Capture the cell that displays the provided text and extract its (X, Y) central coordinate. 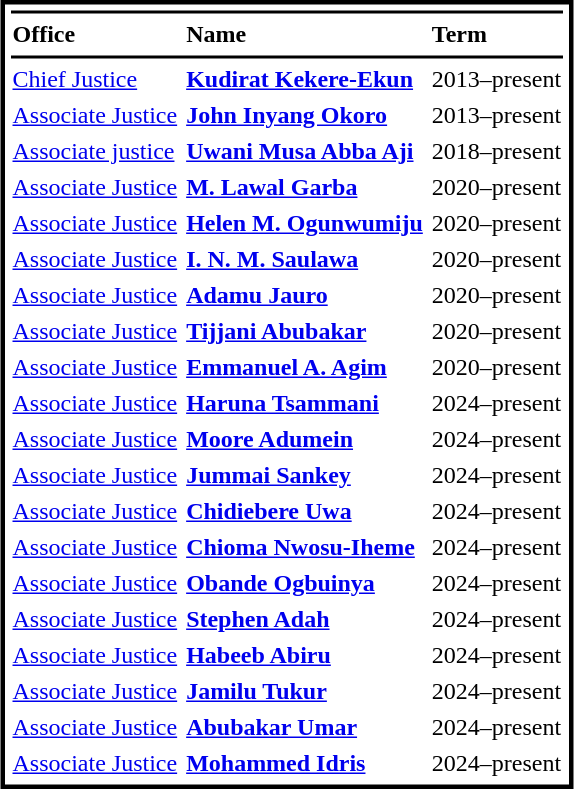
Mohammed Idris (305, 763)
Emmanuel A. Agim (305, 367)
2018–present (496, 151)
Jamilu Tukur (305, 691)
Stephen Adah (305, 619)
Helen M. Ogunwumiju (305, 223)
Jummai Sankey (305, 475)
Abubakar Umar (305, 727)
Adamu Jauro (305, 295)
Habeeb Abiru (305, 655)
Uwani Musa Abba Aji (305, 151)
Office (95, 35)
Kudirat Kekere-Ekun (305, 79)
Term (496, 35)
Chidiebere Uwa (305, 511)
Moore Adumein (305, 439)
Tijjani Abubakar (305, 331)
Obande Ogbuinya (305, 583)
M. Lawal Garba (305, 187)
Chief Justice (95, 79)
Associate justice (95, 151)
I. N. M. Saulawa (305, 259)
John Inyang Okoro (305, 115)
Haruna Tsammani (305, 403)
Name (305, 35)
Chioma Nwosu-Iheme (305, 547)
